From the cell containing the given text, extract its center point as (x, y) coordinate. 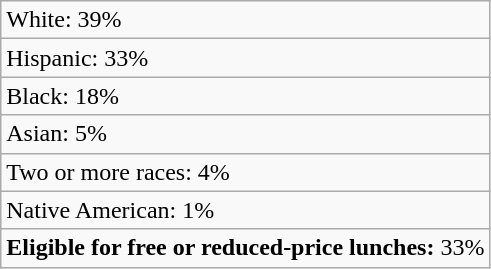
Asian: 5% (246, 134)
Hispanic: 33% (246, 58)
Two or more races: 4% (246, 172)
Black: 18% (246, 96)
Eligible for free or reduced-price lunches: 33% (246, 248)
Native American: 1% (246, 210)
White: 39% (246, 20)
